Extract the (X, Y) coordinate from the center of the cell holding the provided text.  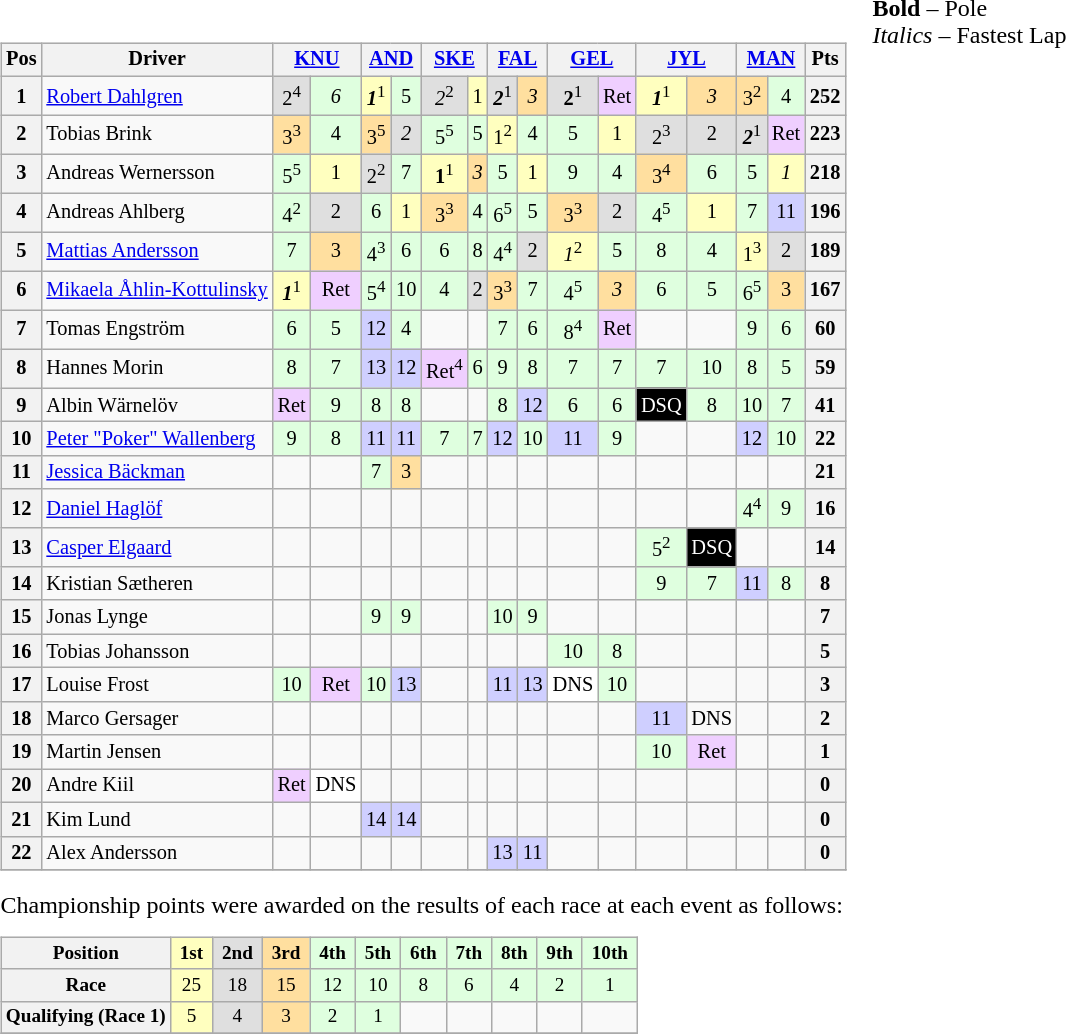
Race (86, 985)
Tobias Brink (156, 134)
20 (21, 786)
19 (21, 752)
Position (86, 954)
Jessica Bäckman (156, 472)
AND (391, 60)
2nd (238, 954)
54 (376, 290)
1st (191, 954)
GEL (592, 60)
Peter "Poker" Wallenberg (156, 439)
JYL (686, 60)
Tomas Engström (156, 330)
25 (191, 985)
Andreas Wernersson (156, 174)
Alex Andersson (156, 853)
Mikaela Åhlin-Kottulinsky (156, 290)
Pos (21, 60)
Martin Jensen (156, 752)
Kim Lund (156, 819)
Hannes Morin (156, 368)
17 (21, 685)
Casper Elgaard (156, 548)
34 (661, 174)
252 (825, 96)
59 (825, 368)
Kristian Sætheren (156, 584)
Louise Frost (156, 685)
Marco Gersager (156, 718)
KNU (317, 60)
35 (376, 134)
Ret4 (444, 368)
Daniel Haglöf (156, 508)
41 (825, 405)
Jonas Lynge (156, 617)
23 (661, 134)
7th (468, 954)
42 (292, 212)
Robert Dahlgren (156, 96)
84 (573, 330)
Driver (156, 60)
52 (661, 548)
FAL (518, 60)
Pts (825, 60)
Andre Kiil (156, 786)
223 (825, 134)
Tobias Johansson (156, 651)
32 (752, 96)
189 (825, 252)
SKE (454, 60)
9th (560, 954)
167 (825, 290)
24 (292, 96)
5th (378, 954)
60 (825, 330)
MAN (771, 60)
Mattias Andersson (156, 252)
Qualifying (Race 1) (86, 1017)
196 (825, 212)
Andreas Ahlberg (156, 212)
10th (610, 954)
218 (825, 174)
43 (376, 252)
8th (514, 954)
4th (332, 954)
Albin Wärnelöv (156, 405)
3rd (286, 954)
6th (424, 954)
